Search for the cell housing the specified text and yield its [X, Y] center coordinate. 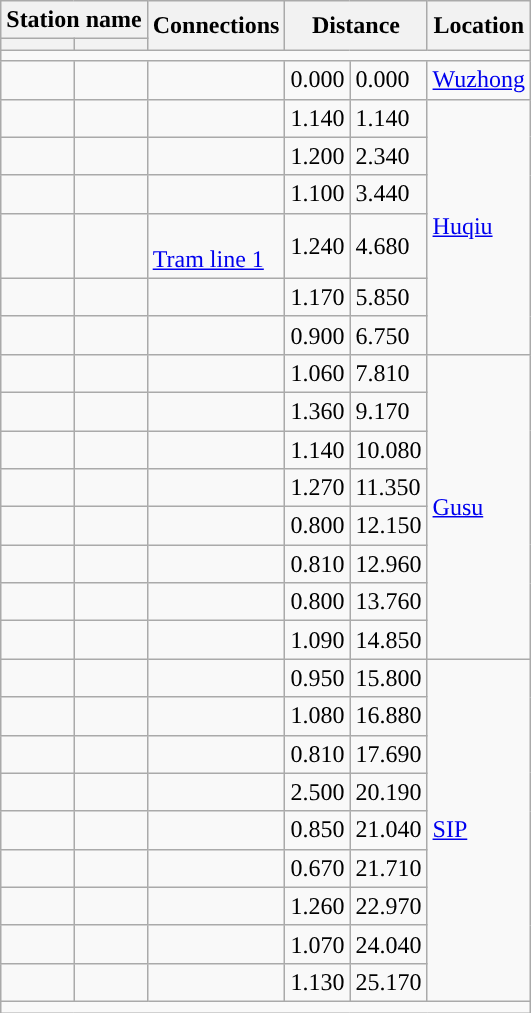
1.260 [318, 906]
Huqiu [478, 226]
24.040 [388, 944]
1.080 [318, 716]
1.090 [318, 640]
6.750 [388, 335]
Gusu [478, 506]
13.760 [388, 602]
1.240 [318, 246]
11.350 [388, 488]
9.170 [388, 411]
21.710 [388, 868]
15.800 [388, 678]
12.150 [388, 526]
5.850 [388, 297]
16.880 [388, 716]
1.360 [318, 411]
20.190 [388, 792]
Distance [356, 26]
0.670 [318, 868]
Connections [216, 26]
17.690 [388, 754]
0.950 [318, 678]
3.440 [388, 194]
21.040 [388, 830]
1.070 [318, 944]
1.130 [318, 982]
1.270 [318, 488]
SIP [478, 830]
25.170 [388, 982]
1.100 [318, 194]
Station name [74, 20]
4.680 [388, 246]
0.900 [318, 335]
0.850 [318, 830]
10.080 [388, 449]
2.340 [388, 156]
14.850 [388, 640]
Wuzhong [478, 80]
22.970 [388, 906]
1.060 [318, 373]
Location [478, 26]
2.500 [318, 792]
Tram line 1 [216, 246]
12.960 [388, 564]
7.810 [388, 373]
1.200 [318, 156]
1.170 [318, 297]
